Extract the [X, Y] coordinate from the center of the cell holding the provided text.  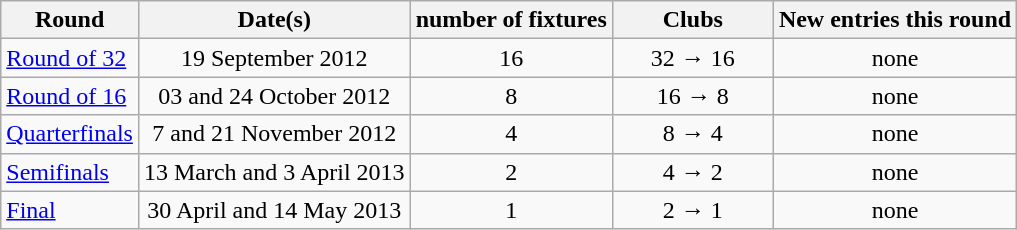
Round of 16 [70, 96]
Quarterfinals [70, 134]
2 [511, 172]
2 → 1 [692, 210]
New entries this round [894, 20]
Date(s) [274, 20]
16 → 8 [692, 96]
Semifinals [70, 172]
30 April and 14 May 2013 [274, 210]
32 → 16 [692, 58]
03 and 24 October 2012 [274, 96]
8 [511, 96]
8 → 4 [692, 134]
Clubs [692, 20]
7 and 21 November 2012 [274, 134]
4 → 2 [692, 172]
Round of 32 [70, 58]
Round [70, 20]
number of fixtures [511, 20]
4 [511, 134]
16 [511, 58]
13 March and 3 April 2013 [274, 172]
19 September 2012 [274, 58]
Final [70, 210]
1 [511, 210]
